Return (X, Y) of the center of cell containing provided text 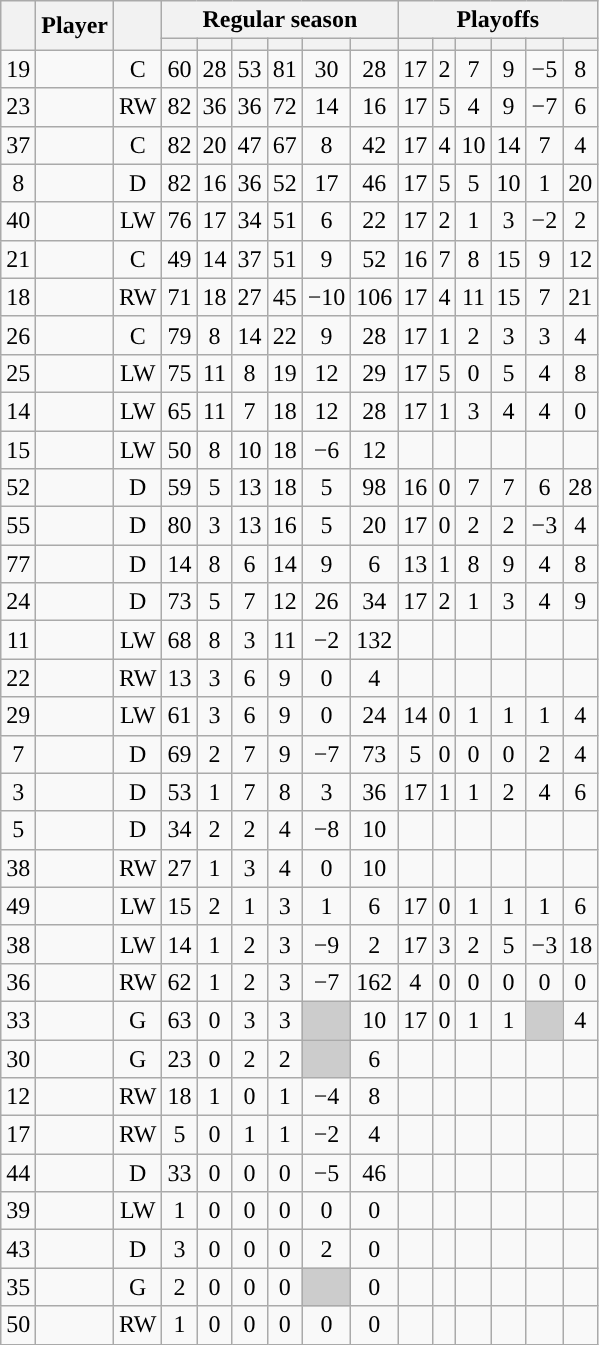
162 (374, 982)
43 (18, 1249)
77 (18, 564)
−10 (326, 297)
67 (284, 145)
40 (18, 221)
65 (180, 411)
−9 (326, 944)
76 (180, 221)
62 (180, 982)
−6 (326, 449)
Regular season (280, 20)
45 (284, 297)
25 (18, 373)
Player (75, 26)
47 (250, 145)
81 (284, 69)
75 (180, 373)
39 (18, 1211)
60 (180, 69)
132 (374, 640)
61 (180, 716)
79 (180, 335)
59 (180, 488)
63 (180, 1020)
69 (180, 754)
−8 (326, 830)
106 (374, 297)
98 (374, 488)
−4 (326, 1097)
35 (18, 1287)
42 (374, 145)
80 (180, 526)
71 (180, 297)
72 (284, 107)
44 (18, 1173)
55 (18, 526)
Playoffs (498, 20)
68 (180, 640)
